Search for the cell housing the specified text and yield its (X, Y) center coordinate. 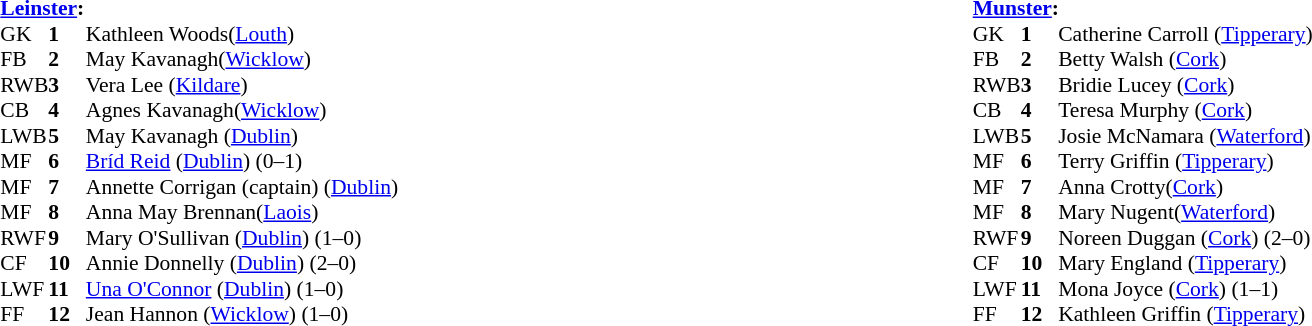
May Kavanagh (Dublin) (242, 136)
Agnes Kavanagh(Wicklow) (242, 111)
Vera Lee (Kildare) (242, 85)
May Kavanagh(Wicklow) (242, 59)
Mary O'Sullivan (Dublin) (1–0) (242, 238)
Bríd Reid (Dublin) (0–1) (242, 161)
Kathleen Woods(Louth) (242, 34)
Anna May Brennan(Laois) (242, 213)
Annette Corrigan (captain) (Dublin) (242, 187)
Una O'Connor (Dublin) (1–0) (242, 289)
Annie Donnelly (Dublin) (2–0) (242, 263)
